Determine the [X, Y] coordinate at the center of the cell enclosing the given text.  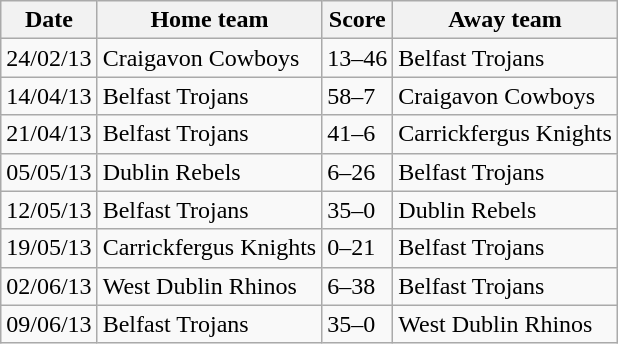
05/05/13 [49, 172]
41–6 [358, 134]
12/05/13 [49, 210]
Home team [210, 20]
14/04/13 [49, 96]
09/06/13 [49, 324]
Date [49, 20]
0–21 [358, 248]
Score [358, 20]
02/06/13 [49, 286]
24/02/13 [49, 58]
13–46 [358, 58]
21/04/13 [49, 134]
Away team [506, 20]
6–26 [358, 172]
6–38 [358, 286]
19/05/13 [49, 248]
58–7 [358, 96]
